Identify which cell holds the provided text, then report its (x, y) central coordinate. 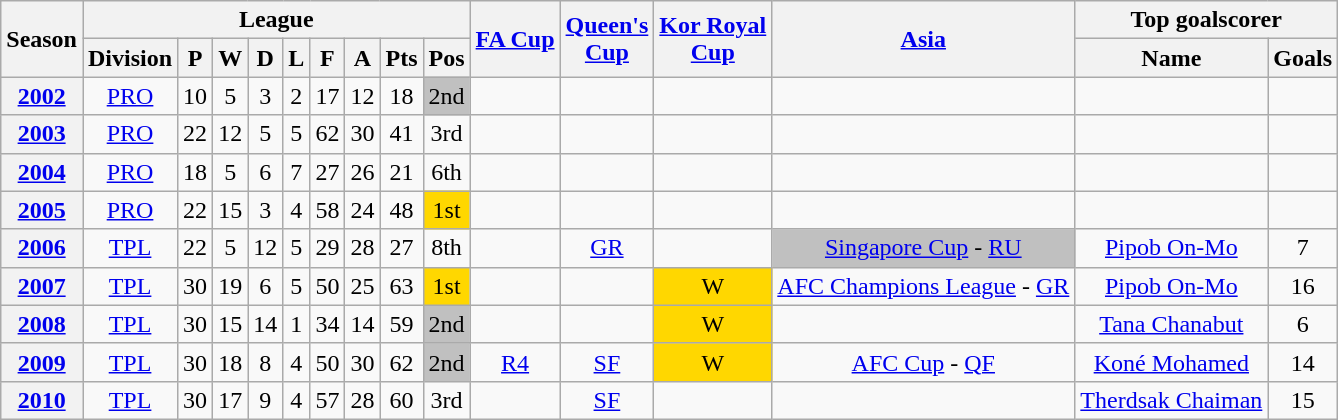
Name (1172, 58)
P (196, 58)
R4 (515, 362)
25 (362, 286)
Singapore Cup - RU (924, 248)
Queen'sCup (607, 39)
AFC Cup - QF (924, 362)
9 (266, 400)
Top goalscorer (1206, 20)
60 (402, 400)
29 (328, 248)
A (362, 58)
D (266, 58)
Division (130, 58)
6th (446, 172)
2010 (42, 400)
2008 (42, 324)
48 (402, 210)
2007 (42, 286)
24 (362, 210)
59 (402, 324)
1 (296, 324)
Koné Mohamed (1172, 362)
2003 (42, 134)
41 (402, 134)
Season (42, 39)
Pos (446, 58)
19 (230, 286)
2009 (42, 362)
26 (362, 172)
Kor RoyalCup (713, 39)
F (328, 58)
Therdsak Chaiman (1172, 400)
58 (328, 210)
57 (328, 400)
2 (296, 96)
63 (402, 286)
Tana Chanabut (1172, 324)
21 (402, 172)
AFC Champions League - GR (924, 286)
Goals (1303, 58)
8 (266, 362)
2004 (42, 172)
GR (607, 248)
2002 (42, 96)
FA Cup (515, 39)
Pts (402, 58)
34 (328, 324)
8th (446, 248)
10 (196, 96)
Asia (924, 39)
League (276, 20)
2005 (42, 210)
L (296, 58)
16 (1303, 286)
2006 (42, 248)
